Identify which cell holds the provided text, then report its (x, y) central coordinate. 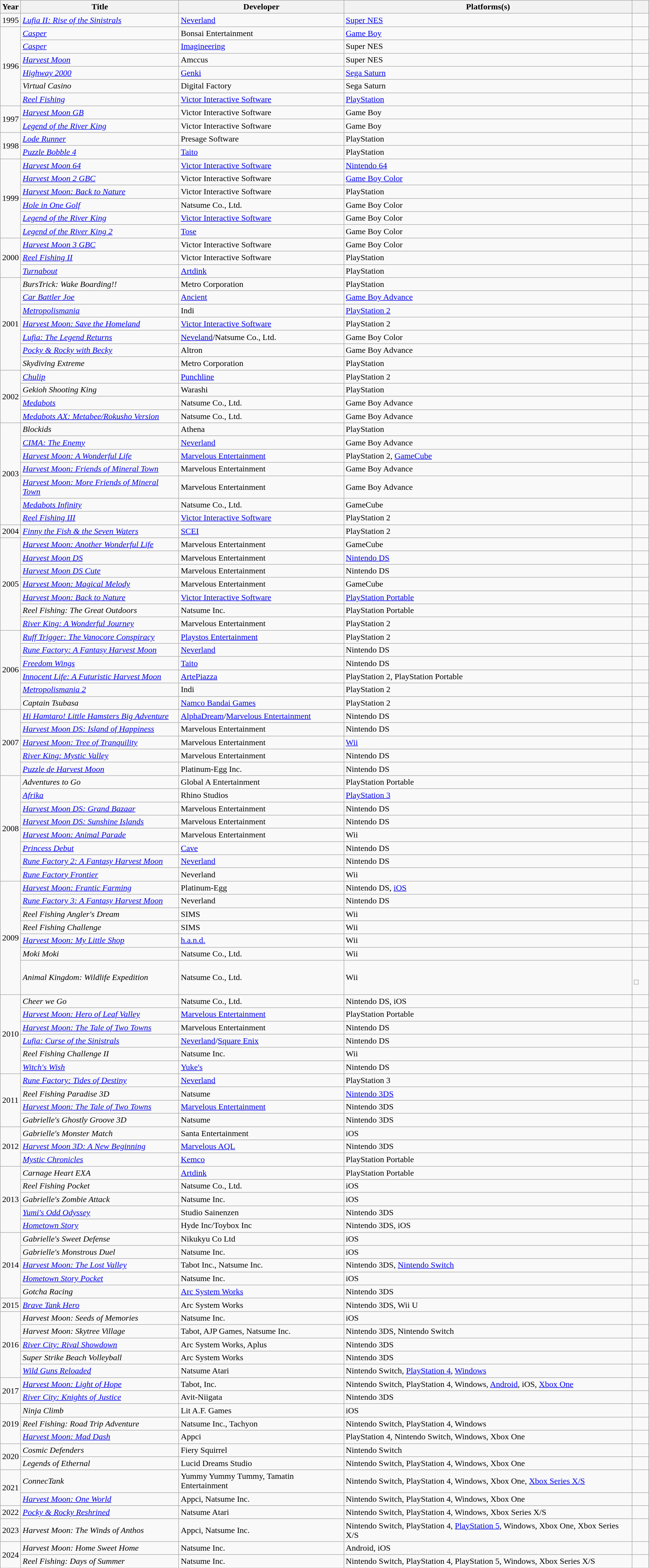
Reel Fishing III (100, 518)
Lufia: Curse of the Sinistrals (100, 1041)
ConnecTank (100, 1481)
2022 (10, 1512)
Kemco (261, 1160)
2020 (10, 1457)
Bonsai Entertainment (261, 33)
Reel Fishing: Days of Summer (100, 1561)
h.a.n.d. (261, 940)
Hometown Story (100, 1226)
River King: A Wonderful Journey (100, 624)
Harvest Moon 3 GBC (100, 245)
Nintendo 3DS, iOS (488, 1226)
2007 (10, 742)
Adventures to Go (100, 782)
Harvest Moon: My Little Shop (100, 940)
Global A Entertainment (261, 782)
River City: Knights of Justice (100, 1397)
Cheer we Go (100, 1001)
2023 (10, 1530)
Tabot, Inc. (261, 1384)
2016 (10, 1344)
Avit-Niigata (261, 1397)
Reel Fishing II (100, 258)
Reel Fishing Angler's Dream (100, 914)
2021 (10, 1488)
Nintendo Switch, PlayStation 4, Windows, Xbox One, Xbox Series X/S (488, 1481)
Harvest Moon 3D: A New Beginning (100, 1147)
Rune Factory 2: A Fantasy Harvest Moon (100, 861)
Virtual Casino (100, 86)
Nintendo Switch (488, 1450)
ArtePiazza (261, 676)
Metropolismania 2 (100, 690)
Gotcha Racing (100, 1292)
Nintendo Switch, PlayStation 4, PlayStation 5, Windows, Xbox One, Xbox Series X/S (488, 1530)
1996 (10, 66)
PlayStation 4, Nintendo Switch, Windows, Xbox One (488, 1437)
Marvelous AQL (261, 1147)
Gabrielle's Monstrous Duel (100, 1252)
Animal Kingdom: Wildlife Expedition (100, 978)
Punchline (261, 376)
Rune Factory 3: A Fantasy Harvest Moon (100, 901)
PlayStation 2, PlayStation Portable (488, 676)
Brave Tank Hero (100, 1305)
2003 (10, 474)
Harvest Moon: Another Wonderful Life (100, 544)
Gabrielle's Ghostly Groove 3D (100, 1120)
Rune Factory: Tides of Destiny (100, 1080)
Imagineering (261, 46)
Rune Factory Frontier (100, 875)
CIMA: The Enemy (100, 443)
Harvest Moon: A Wonderful Life (100, 456)
Gabrielle's Sweet Defense (100, 1239)
Lufia: The Legend Returns (100, 337)
Platinum-Egg (261, 888)
2012 (10, 1147)
Carnage Heart EXA (100, 1173)
1995 (10, 20)
AlphaDream/Marvelous Entertainment (261, 716)
Lucid Dreams Studio (261, 1463)
Ruff Trigger: The Vanocore Conspiracy (100, 637)
Gekioh Shooting King (100, 390)
1998 (10, 145)
Studio Sainenzen (261, 1212)
Mystic Chronicles (100, 1160)
Rune Factory: A Fantasy Harvest Moon (100, 650)
Nintendo Switch, PlayStation 4, Windows, Xbox Series X/S (488, 1512)
Altron (261, 350)
Hometown Story Pocket (100, 1278)
Harvest Moon DS Cute (100, 571)
Harvest Moon: Hero of Leaf Valley (100, 1014)
Nintendo 3DS, Wii U (488, 1305)
Nintendo 64 (488, 165)
Year (10, 7)
Harvest Moon (100, 60)
Harvest Moon: Animal Parade (100, 835)
Harvest Moon 2 GBC (100, 179)
Athena (261, 429)
Pocky & Rocky Reshrined (100, 1512)
Genki (261, 73)
Rhino Studios (261, 795)
2004 (10, 531)
2002 (10, 396)
Medabots Infinity (100, 505)
2009 (10, 938)
Harvest Moon: More Friends of Mineral Town (100, 487)
Tabot, AJP Games, Natsume Inc. (261, 1331)
2006 (10, 670)
Metropolismania (100, 310)
Reel Fishing: Road Trip Adventure (100, 1424)
Harvest Moon: Friends of Mineral Town (100, 469)
Harvest Moon DS: Sunshine Islands (100, 822)
2011 (10, 1100)
2005 (10, 584)
Reel Fishing (100, 99)
Gabrielle's Monster Match (100, 1133)
Playstos Entertainment (261, 637)
Reel Fishing Paradise 3D (100, 1093)
Harvest Moon: Magical Melody (100, 584)
Harvest Moon DS (100, 557)
Harvest Moon DS: Island of Happiness (100, 729)
2010 (10, 1034)
Reel Fishing Challenge II (100, 1054)
Tose (261, 231)
Puzzle Bobble 4 (100, 152)
Moki Moki (100, 954)
Title (100, 7)
Freedom Wings (100, 663)
Presage Software (261, 139)
Innocent Life: A Futuristic Harvest Moon (100, 676)
Super Strike Beach Volleyball (100, 1358)
Reel Fishing Challenge (100, 927)
Lit A.F. Games (261, 1411)
Nintendo Switch, PlayStation 4, Windows, Android, iOS, Xbox One (488, 1384)
Developer (261, 7)
Santa Entertainment (261, 1133)
Hole in One Golf (100, 205)
Highway 2000 (100, 73)
Harvest Moon: Tree of Tranquility (100, 742)
Legends of Ethernal (100, 1463)
1999 (10, 198)
Platforms(s) (488, 7)
2024 (10, 1554)
Pocky & Rocky with Becky (100, 350)
Tabot Inc., Natsume Inc. (261, 1265)
Harvest Moon: The Lost Valley (100, 1265)
Harvest Moon: Home Sweet Home (100, 1548)
2001 (10, 324)
Hi Hamtaro! Little Hamsters Big Adventure (100, 716)
Ancient (261, 297)
Cosmic Defenders (100, 1450)
Car Battler Joe (100, 297)
Princess Debut (100, 848)
Arc System Works, Aplus (261, 1344)
Namco Bandai Games (261, 703)
Neverland/Square Enix (261, 1041)
Yuke's (261, 1067)
Platinum-Egg Inc. (261, 769)
Neveland/Natsume Co., Ltd. (261, 337)
Cave (261, 848)
Harvest Moon: Mad Dash (100, 1437)
2013 (10, 1199)
SCEI (261, 531)
Amccus (261, 60)
Harvest Moon GB (100, 112)
Appci (261, 1437)
2008 (10, 828)
Skydiving Extreme (100, 363)
2015 (10, 1305)
Harvest Moon: Skytree Village (100, 1331)
Reel Fishing Pocket (100, 1186)
Captain Tsubasa (100, 703)
Nintendo Switch, PlayStation 4, PlayStation 5, Windows, Xbox Series X/S (488, 1561)
Afrika (100, 795)
Harvest Moon: One World (100, 1499)
Yumi's Odd Odyssey (100, 1212)
1997 (10, 119)
Harvest Moon: Save the Homeland (100, 324)
Lode Runner (100, 139)
Harvest Moon 64 (100, 165)
2014 (10, 1265)
Turnabout (100, 271)
BursTrick: Wake Boarding!! (100, 284)
Puzzle de Harvest Moon (100, 769)
Digital Factory (261, 86)
PlayStation 2, GameCube (488, 456)
Fiery Squirrel (261, 1450)
2017 (10, 1391)
Harvest Moon: The Winds of Anthos (100, 1530)
Gabrielle's Zombie Attack (100, 1199)
Harvest Moon DS: Grand Bazaar (100, 809)
Ninja Climb (100, 1411)
Hyde Inc/Toybox Inc (261, 1226)
2019 (10, 1424)
Harvest Moon: Light of Hope (100, 1384)
Yummy Yummy Tummy, Tamatin Entertainment (261, 1481)
Natsume Inc., Tachyon (261, 1424)
Android, iOS (488, 1548)
Lufia II: Rise of the Sinistrals (100, 20)
Chulip (100, 376)
Wild Guns Reloaded (100, 1371)
Harvest Moon: Frantic Farming (100, 888)
Reel Fishing: The Great Outdoors (100, 611)
Witch's Wish (100, 1067)
Blockids (100, 429)
Medabots (100, 403)
River City: Rival Showdown (100, 1344)
Finny the Fish & the Seven Waters (100, 531)
Warashi (261, 390)
Nikukyu Co Ltd (261, 1239)
2000 (10, 258)
Medabots AX: Metabee/Rokusho Version (100, 416)
Harvest Moon: Seeds of Memories (100, 1318)
River King: Mystic Valley (100, 756)
Legend of the River King 2 (100, 231)
